Detect which cell encompasses the target text, then output its (x, y) center coordinate. 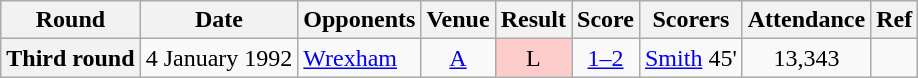
Attendance (806, 20)
Smith 45' (690, 58)
13,343 (806, 58)
Venue (458, 20)
A (458, 58)
Score (606, 20)
Round (70, 20)
Wrexham (360, 58)
1–2 (606, 58)
Opponents (360, 20)
Third round (70, 58)
4 January 1992 (219, 58)
Scorers (690, 20)
Ref (894, 20)
Date (219, 20)
Result (533, 20)
L (533, 58)
